Pinpoint the cell where the given text exists, returning its (X, Y) midpoint coordinate. 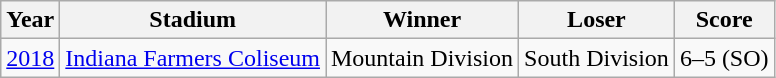
6–5 (SO) (724, 58)
South Division (597, 58)
Winner (422, 20)
Score (724, 20)
Stadium (193, 20)
2018 (30, 58)
Indiana Farmers Coliseum (193, 58)
Mountain Division (422, 58)
Year (30, 20)
Loser (597, 20)
